Find where the given text appears and provide that cell's center as (x, y) coordinate. 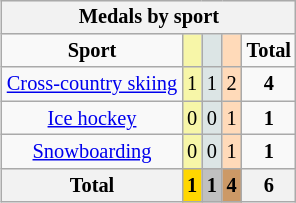
Cross-country skiing (92, 84)
Medals by sport (149, 17)
Sport (92, 51)
6 (269, 185)
2 (232, 84)
Snowboarding (92, 152)
Ice hockey (92, 118)
